Search for the cell housing the specified text and yield its (x, y) center coordinate. 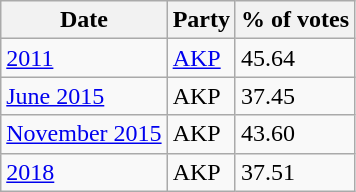
Party (201, 20)
37.51 (294, 172)
37.45 (294, 96)
43.60 (294, 134)
2018 (84, 172)
2011 (84, 58)
45.64 (294, 58)
June 2015 (84, 96)
% of votes (294, 20)
Date (84, 20)
November 2015 (84, 134)
